Detect which cell encompasses the target text, then output its (X, Y) center coordinate. 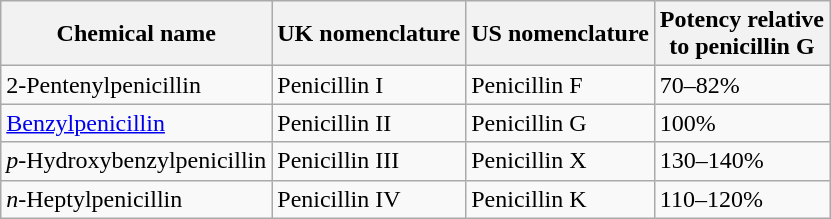
Penicillin K (560, 199)
Penicillin I (369, 85)
US nomenclature (560, 34)
Penicillin F (560, 85)
Benzylpenicillin (136, 123)
Penicillin G (560, 123)
100% (742, 123)
Penicillin II (369, 123)
110–120% (742, 199)
Penicillin IV (369, 199)
Potency relative to penicillin G (742, 34)
70–82% (742, 85)
Penicillin X (560, 161)
Chemical name (136, 34)
p-Hydroxybenzylpenicillin (136, 161)
UK nomenclature (369, 34)
n-Heptylpenicillin (136, 199)
Penicillin III (369, 161)
130–140% (742, 161)
2-Pentenylpenicillin (136, 85)
